Return (X, Y) of the center of cell containing provided text 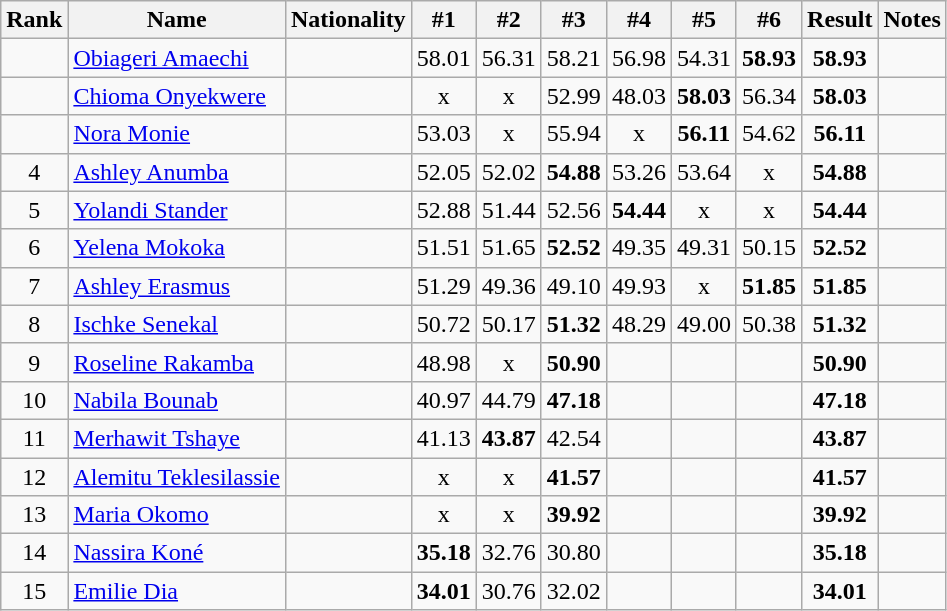
Rank (34, 20)
54.31 (704, 58)
6 (34, 248)
41.13 (444, 438)
49.35 (638, 248)
Merhawit Tshaye (177, 438)
#3 (574, 20)
49.00 (704, 324)
Alemitu Teklesilassie (177, 477)
50.38 (768, 324)
32.02 (574, 591)
Maria Okomo (177, 515)
30.80 (574, 553)
56.34 (768, 96)
Ischke Senekal (177, 324)
5 (34, 210)
Name (177, 20)
56.98 (638, 58)
11 (34, 438)
55.94 (574, 134)
52.99 (574, 96)
53.26 (638, 172)
14 (34, 553)
54.62 (768, 134)
Ashley Anumba (177, 172)
52.05 (444, 172)
56.31 (508, 58)
49.93 (638, 286)
Nabila Bounab (177, 400)
13 (34, 515)
4 (34, 172)
#6 (768, 20)
#1 (444, 20)
Notes (912, 20)
42.54 (574, 438)
50.15 (768, 248)
48.03 (638, 96)
44.79 (508, 400)
12 (34, 477)
53.03 (444, 134)
#5 (704, 20)
9 (34, 362)
58.01 (444, 58)
Chioma Onyekwere (177, 96)
51.51 (444, 248)
51.29 (444, 286)
40.97 (444, 400)
15 (34, 591)
Emilie Dia (177, 591)
7 (34, 286)
Ashley Erasmus (177, 286)
Result (840, 20)
30.76 (508, 591)
Roseline Rakamba (177, 362)
49.10 (574, 286)
8 (34, 324)
48.98 (444, 362)
Obiageri Amaechi (177, 58)
52.88 (444, 210)
50.72 (444, 324)
Yelena Mokoka (177, 248)
Nassira Koné (177, 553)
48.29 (638, 324)
49.31 (704, 248)
Nationality (348, 20)
51.65 (508, 248)
53.64 (704, 172)
#2 (508, 20)
51.44 (508, 210)
#4 (638, 20)
52.02 (508, 172)
50.17 (508, 324)
49.36 (508, 286)
58.21 (574, 58)
10 (34, 400)
32.76 (508, 553)
Yolandi Stander (177, 210)
52.56 (574, 210)
Nora Monie (177, 134)
